From the cell containing the given text, extract its center point as (X, Y) coordinate. 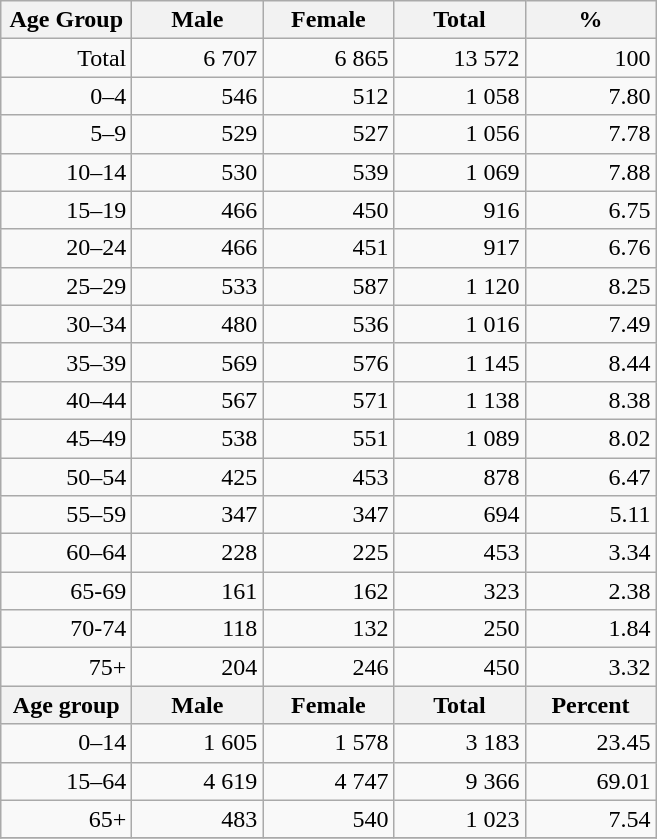
30–34 (66, 324)
162 (328, 591)
20–24 (66, 248)
118 (198, 629)
538 (198, 438)
246 (328, 667)
6 865 (328, 58)
1 578 (328, 743)
60–64 (66, 553)
5–9 (66, 134)
1 069 (460, 172)
916 (460, 210)
536 (328, 324)
9 366 (460, 781)
480 (198, 324)
451 (328, 248)
425 (198, 477)
0–14 (66, 743)
576 (328, 362)
571 (328, 400)
250 (460, 629)
8.02 (590, 438)
0–4 (66, 96)
546 (198, 96)
1 058 (460, 96)
4 747 (328, 781)
8.25 (590, 286)
70-74 (66, 629)
7.54 (590, 819)
1 120 (460, 286)
75+ (66, 667)
529 (198, 134)
1 605 (198, 743)
35–39 (66, 362)
530 (198, 172)
Age group (66, 705)
10–14 (66, 172)
% (590, 20)
533 (198, 286)
527 (328, 134)
69.01 (590, 781)
8.38 (590, 400)
228 (198, 553)
551 (328, 438)
323 (460, 591)
1 138 (460, 400)
65-69 (66, 591)
567 (198, 400)
7.49 (590, 324)
2.38 (590, 591)
Age Group (66, 20)
161 (198, 591)
6.75 (590, 210)
132 (328, 629)
65+ (66, 819)
6 707 (198, 58)
Percent (590, 705)
878 (460, 477)
1.84 (590, 629)
6.47 (590, 477)
1 023 (460, 819)
1 089 (460, 438)
540 (328, 819)
7.78 (590, 134)
4 619 (198, 781)
6.76 (590, 248)
3.34 (590, 553)
483 (198, 819)
694 (460, 515)
5.11 (590, 515)
204 (198, 667)
3.32 (590, 667)
225 (328, 553)
23.45 (590, 743)
3 183 (460, 743)
55–59 (66, 515)
15–64 (66, 781)
1 056 (460, 134)
569 (198, 362)
587 (328, 286)
917 (460, 248)
8.44 (590, 362)
15–19 (66, 210)
7.88 (590, 172)
25–29 (66, 286)
539 (328, 172)
7.80 (590, 96)
1 145 (460, 362)
512 (328, 96)
1 016 (460, 324)
40–44 (66, 400)
45–49 (66, 438)
50–54 (66, 477)
100 (590, 58)
13 572 (460, 58)
